Return [x, y] of the center of cell containing provided text 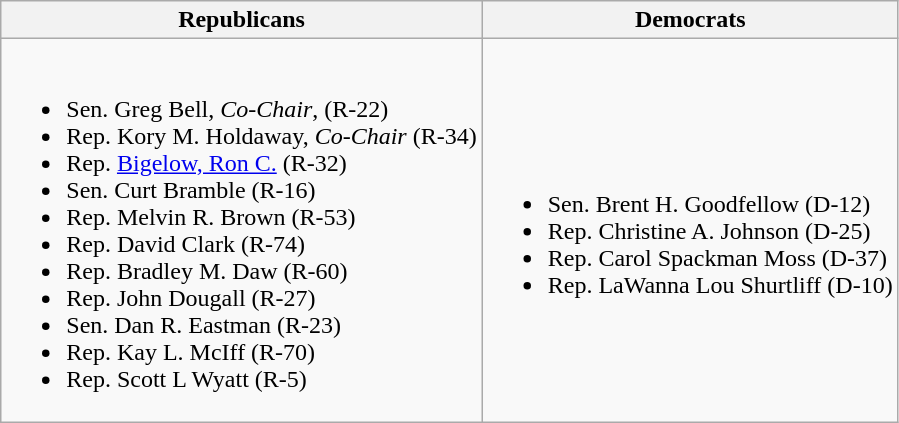
Democrats [690, 20]
Republicans [242, 20]
Sen. Brent H. Goodfellow (D-12)Rep. Christine A. Johnson (D-25)Rep. Carol Spackman Moss (D-37)Rep. LaWanna Lou Shurtliff (D-10) [690, 230]
